Determine the [x, y] coordinate at the center of the cell enclosing the given text.  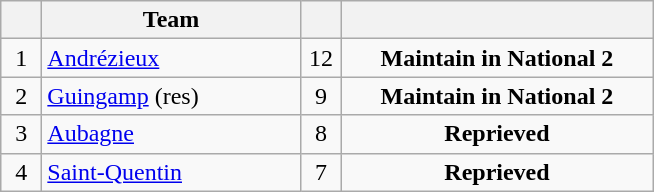
Andrézieux [172, 58]
Saint-Quentin [172, 172]
8 [320, 134]
4 [22, 172]
3 [22, 134]
12 [320, 58]
Team [172, 20]
9 [320, 96]
Guingamp (res) [172, 96]
2 [22, 96]
Aubagne [172, 134]
1 [22, 58]
7 [320, 172]
